Search for the cell housing the specified text and yield its [x, y] center coordinate. 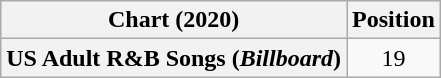
19 [394, 58]
Chart (2020) [174, 20]
Position [394, 20]
US Adult R&B Songs (Billboard) [174, 58]
